Output the [X, Y] coordinate of the center of the cell containing the given text.  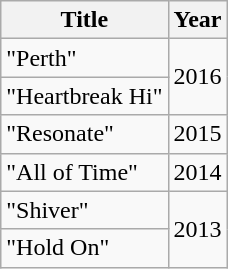
Title [84, 20]
"All of Time" [84, 172]
"Heartbreak Hi" [84, 96]
2015 [198, 134]
"Perth" [84, 58]
"Shiver" [84, 210]
"Resonate" [84, 134]
"Hold On" [84, 248]
2014 [198, 172]
2013 [198, 229]
2016 [198, 77]
Year [198, 20]
